From the cell containing the given text, extract its center point as (X, Y) coordinate. 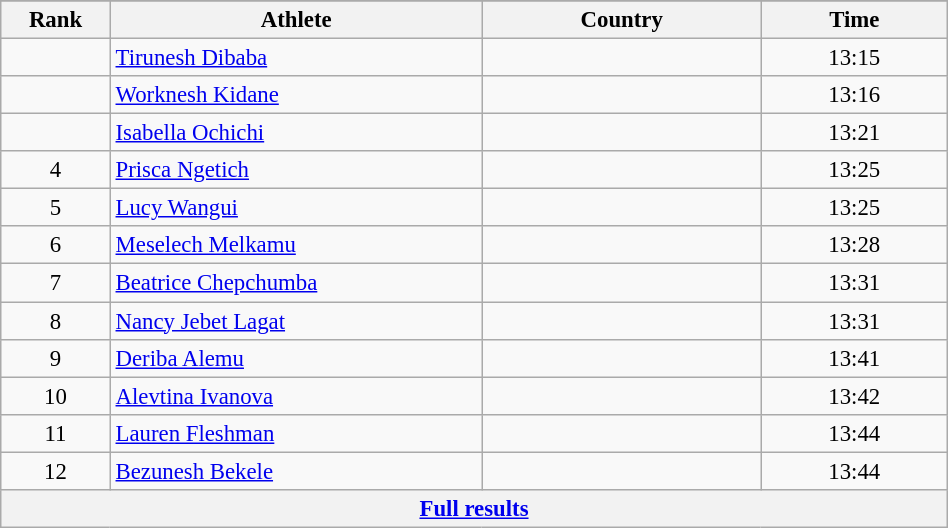
10 (56, 396)
13:16 (854, 95)
13:15 (854, 58)
Full results (474, 509)
Beatrice Chepchumba (296, 283)
8 (56, 321)
12 (56, 471)
11 (56, 433)
7 (56, 283)
Lauren Fleshman (296, 433)
Nancy Jebet Lagat (296, 321)
Rank (56, 20)
4 (56, 170)
5 (56, 208)
9 (56, 358)
13:21 (854, 133)
Tirunesh Dibaba (296, 58)
13:28 (854, 245)
Deriba Alemu (296, 358)
Country (622, 20)
Alevtina Ivanova (296, 396)
Isabella Ochichi (296, 133)
13:42 (854, 396)
Lucy Wangui (296, 208)
Meselech Melkamu (296, 245)
6 (56, 245)
Bezunesh Bekele (296, 471)
Athlete (296, 20)
13:41 (854, 358)
Worknesh Kidane (296, 95)
Time (854, 20)
Prisca Ngetich (296, 170)
